Scan for the cell matching the given text and deliver its (x, y) coordinate at center. 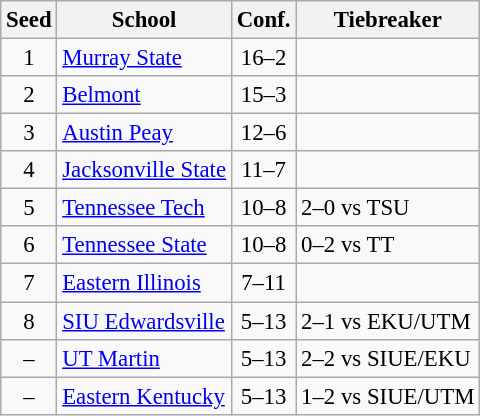
Eastern Kentucky (144, 396)
12–6 (263, 133)
Seed (29, 20)
2 (29, 95)
1–2 vs SIUE/UTM (388, 396)
Tennessee State (144, 245)
Jacksonville State (144, 170)
11–7 (263, 170)
4 (29, 170)
3 (29, 133)
Eastern Illinois (144, 283)
Tennessee Tech (144, 208)
7 (29, 283)
8 (29, 321)
School (144, 20)
16–2 (263, 58)
2–2 vs SIUE/EKU (388, 358)
UT Martin (144, 358)
Murray State (144, 58)
2–0 vs TSU (388, 208)
Belmont (144, 95)
0–2 vs TT (388, 245)
5 (29, 208)
2–1 vs EKU/UTM (388, 321)
Austin Peay (144, 133)
1 (29, 58)
SIU Edwardsville (144, 321)
Conf. (263, 20)
7–11 (263, 283)
6 (29, 245)
15–3 (263, 95)
Tiebreaker (388, 20)
